Provide the (x, y) coordinate of the cell's center where the given text is located.  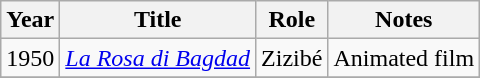
La Rosa di Bagdad (158, 58)
Zizibé (292, 58)
Year (30, 20)
Notes (404, 20)
1950 (30, 58)
Animated film (404, 58)
Title (158, 20)
Role (292, 20)
